Capture the cell that displays the provided text and extract its [X, Y] central coordinate. 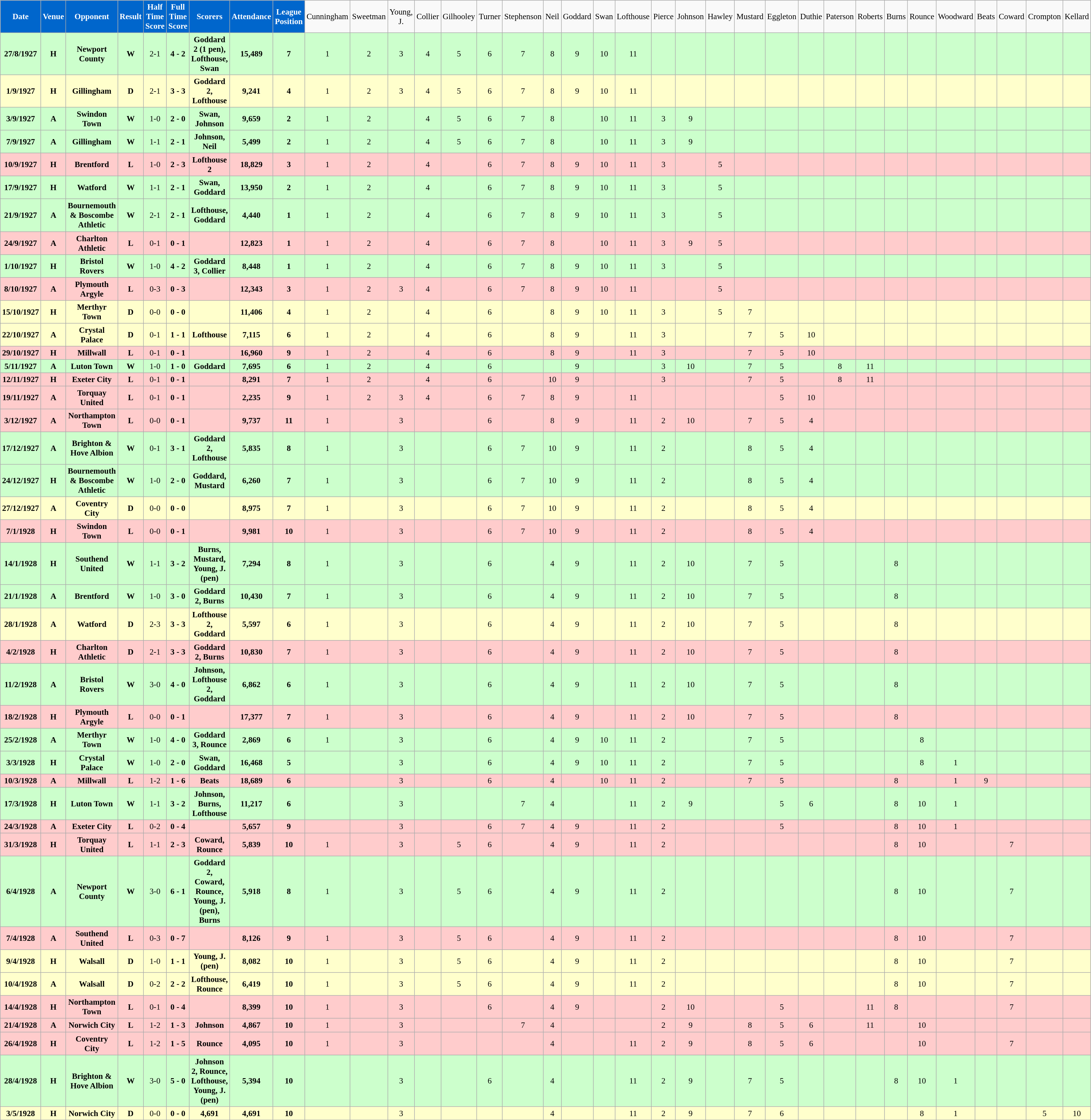
1 - 3 [178, 1025]
8,291 [251, 380]
Lofthouse, Goddard [210, 215]
7/9/1927 [21, 142]
Scorers [210, 17]
17/9/1927 [21, 187]
3/3/1928 [21, 763]
18,829 [251, 165]
8,975 [251, 509]
2,235 [251, 397]
Sweetman [369, 17]
5,835 [251, 448]
Date [21, 17]
16,960 [251, 353]
11/2/1928 [21, 684]
Goddard 3, Collier [210, 266]
Johnson, Neil [210, 142]
2 - 2 [178, 984]
26/4/1928 [21, 1044]
29/10/1927 [21, 353]
9,737 [251, 421]
7,695 [251, 366]
10,430 [251, 597]
Woodward [956, 17]
Result [131, 17]
Turner [490, 17]
Attendance [251, 17]
2-3 [155, 624]
27/12/1927 [21, 509]
9,659 [251, 119]
13,950 [251, 187]
14/4/1928 [21, 1007]
Neil [552, 17]
24/3/1928 [21, 827]
12,823 [251, 243]
11,217 [251, 804]
1/10/1927 [21, 266]
Swan [604, 17]
7/4/1928 [21, 939]
12,343 [251, 289]
16,468 [251, 763]
9/4/1928 [21, 961]
7,115 [251, 335]
6,862 [251, 684]
Johnson, Lofthouse 2, Goddard [210, 684]
10,830 [251, 652]
6,419 [251, 984]
Lofthouse 2 [210, 165]
5 - 0 [178, 1081]
Mustard [750, 17]
3 - 1 [178, 448]
Goddard 2 (1 pen), Lofthouse, Swan [210, 54]
Goddard 2, Coward, Rounce, Young, J. (pen), Burns [210, 892]
3/5/1928 [21, 1113]
4,095 [251, 1044]
24/9/1927 [21, 243]
18,689 [251, 781]
10/3/1928 [21, 781]
21/1/1928 [21, 597]
27/8/1927 [21, 54]
Venue [53, 17]
Pierce [664, 17]
Crompton [1045, 17]
Collier [428, 17]
12/11/1927 [21, 380]
Gilhooley [459, 17]
3/12/1927 [21, 421]
Lofthouse, Rounce [210, 984]
Full Time Score [178, 17]
8,082 [251, 961]
5,499 [251, 142]
28/1/1928 [21, 624]
8,126 [251, 939]
25/2/1928 [21, 740]
5,394 [251, 1081]
Johnson 2, Rounce, Lofthouse, Young, J. (pen) [210, 1081]
3/9/1927 [21, 119]
21/9/1927 [21, 215]
Young, J. [401, 17]
Young, J. (pen) [210, 961]
14/1/1928 [21, 564]
1 - 0 [178, 366]
10/4/1928 [21, 984]
4,440 [251, 215]
24/12/1927 [21, 481]
Johnson, Burns, Lofthouse [210, 804]
3 - 0 [178, 597]
17/12/1927 [21, 448]
5,918 [251, 892]
Coward [1011, 17]
5/11/1927 [21, 366]
17/3/1928 [21, 804]
1/9/1927 [21, 91]
5,597 [251, 624]
7,294 [251, 564]
Lofthouse 2, Goddard [210, 624]
5,839 [251, 845]
4/2/1928 [21, 652]
Eggleton [782, 17]
Goddard, Mustard [210, 481]
18/2/1928 [21, 717]
5,657 [251, 827]
15,489 [251, 54]
17,377 [251, 717]
Hawley [720, 17]
8,448 [251, 266]
6,260 [251, 481]
Coward, Rounce [210, 845]
Burns, Mustard, Young, J. (pen) [210, 564]
Duthie [811, 17]
Stephenson [523, 17]
Roberts [870, 17]
10/9/1927 [21, 165]
28/4/1928 [21, 1081]
Cunningham [327, 17]
League Position [289, 17]
7/1/1928 [21, 531]
Swan, Johnson [210, 119]
8,399 [251, 1007]
Kellard [1077, 17]
1 - 6 [178, 781]
6 - 1 [178, 892]
Burns [896, 17]
9,981 [251, 531]
Half Time Score [155, 17]
15/10/1927 [21, 311]
6/4/1928 [21, 892]
4,867 [251, 1025]
11,406 [251, 311]
2,869 [251, 740]
Goddard 3, Rounce [210, 740]
19/11/1927 [21, 397]
Paterson [840, 17]
9,241 [251, 91]
Opponent [92, 17]
0 - 7 [178, 939]
22/10/1927 [21, 335]
1 - 5 [178, 1044]
0 - 3 [178, 289]
8/10/1927 [21, 289]
21/4/1928 [21, 1025]
31/3/1928 [21, 845]
